Return the (x, y) coordinate for the center point of the cell that contains the specified text.  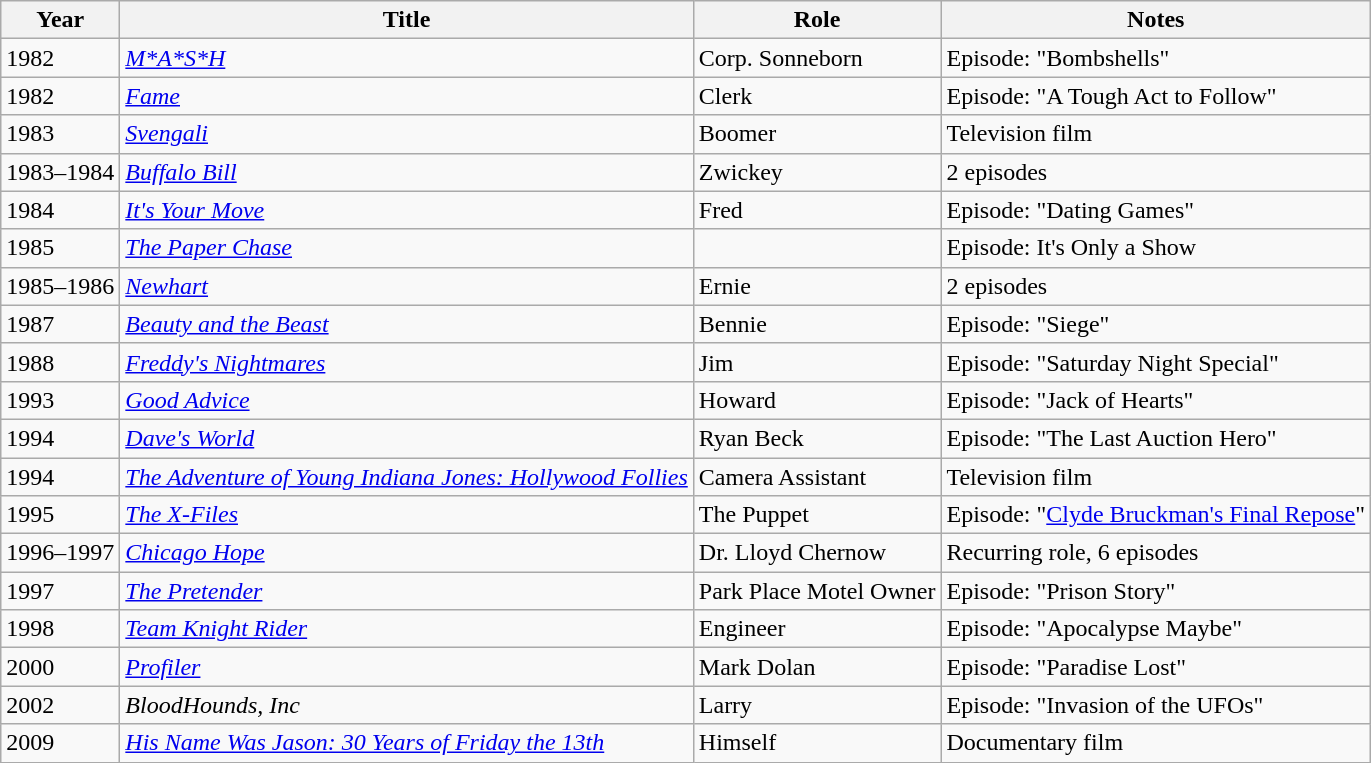
Newhart (406, 286)
The Adventure of Young Indiana Jones: Hollywood Follies (406, 477)
Role (817, 20)
Notes (1156, 20)
Documentary film (1156, 743)
1985–1986 (60, 286)
1993 (60, 400)
Ryan Beck (817, 438)
Dr. Lloyd Chernow (817, 553)
Episode: "Bombshells" (1156, 58)
Episode: It's Only a Show (1156, 248)
Zwickey (817, 172)
Year (60, 20)
His Name Was Jason: 30 Years of Friday the 13th (406, 743)
Freddy's Nightmares (406, 362)
Episode: "Jack of Hearts" (1156, 400)
Good Advice (406, 400)
Episode: "Clyde Bruckman's Final Repose" (1156, 515)
Larry (817, 705)
Episode: "Dating Games" (1156, 210)
2002 (60, 705)
Recurring role, 6 episodes (1156, 553)
1985 (60, 248)
1998 (60, 629)
Episode: "A Tough Act to Follow" (1156, 96)
Boomer (817, 134)
Profiler (406, 667)
Fame (406, 96)
Episode: "Apocalypse Maybe" (1156, 629)
1987 (60, 324)
Beauty and the Beast (406, 324)
Team Knight Rider (406, 629)
Episode: "Paradise Lost" (1156, 667)
Mark Dolan (817, 667)
Corp. Sonneborn (817, 58)
Camera Assistant (817, 477)
2009 (60, 743)
Himself (817, 743)
Clerk (817, 96)
1995 (60, 515)
1984 (60, 210)
Bennie (817, 324)
Episode: "Saturday Night Special" (1156, 362)
Chicago Hope (406, 553)
Jim (817, 362)
It's Your Move (406, 210)
Buffalo Bill (406, 172)
Episode: "Prison Story" (1156, 591)
Howard (817, 400)
1996–1997 (60, 553)
The Pretender (406, 591)
The Puppet (817, 515)
Title (406, 20)
1997 (60, 591)
BloodHounds, Inc (406, 705)
The X-Files (406, 515)
Park Place Motel Owner (817, 591)
Fred (817, 210)
Svengali (406, 134)
Episode: "Invasion of the UFOs" (1156, 705)
1988 (60, 362)
M*A*S*H (406, 58)
1983–1984 (60, 172)
Episode: "Siege" (1156, 324)
The Paper Chase (406, 248)
1983 (60, 134)
Episode: "The Last Auction Hero" (1156, 438)
Dave's World (406, 438)
Engineer (817, 629)
Ernie (817, 286)
2000 (60, 667)
